Scan for the cell matching the given text and deliver its (X, Y) coordinate at center. 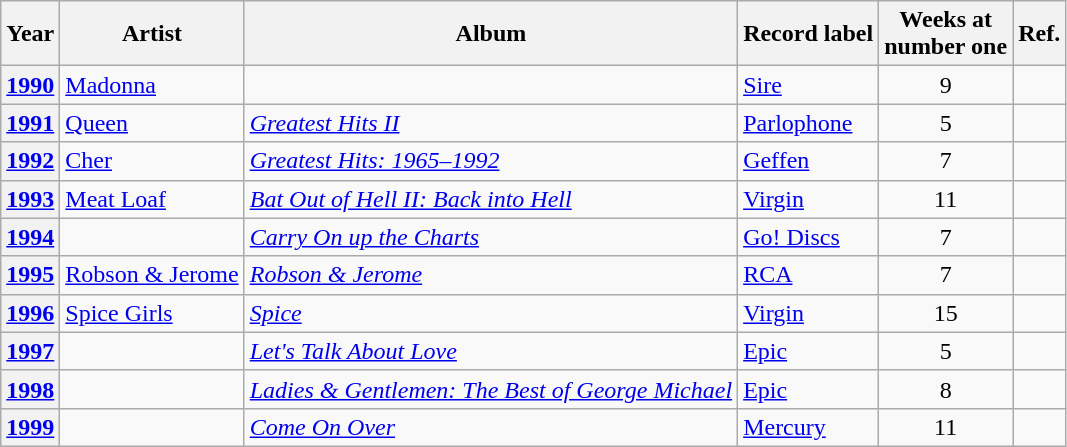
1997 (30, 351)
9 (946, 85)
Meat Loaf (152, 199)
Queen (152, 123)
1996 (30, 313)
1994 (30, 237)
15 (946, 313)
8 (946, 389)
Spice Girls (152, 313)
Come On Over (490, 427)
1995 (30, 275)
Ref. (1040, 34)
Weeks atnumber one (946, 34)
1992 (30, 161)
Let's Talk About Love (490, 351)
1993 (30, 199)
Greatest Hits: 1965–1992 (490, 161)
Ladies & Gentlemen: The Best of George Michael (490, 389)
Parlophone (808, 123)
Sire (808, 85)
Record label (808, 34)
Year (30, 34)
1998 (30, 389)
1999 (30, 427)
Spice (490, 313)
RCA (808, 275)
Artist (152, 34)
Greatest Hits II (490, 123)
Carry On up the Charts (490, 237)
Cher (152, 161)
Go! Discs (808, 237)
Bat Out of Hell II: Back into Hell (490, 199)
Album (490, 34)
Geffen (808, 161)
1991 (30, 123)
Mercury (808, 427)
Madonna (152, 85)
1990 (30, 85)
